From the cell containing the given text, extract its center point as [x, y] coordinate. 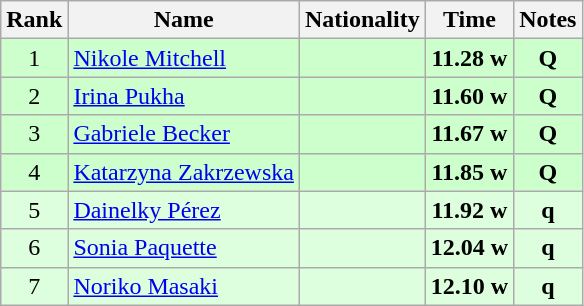
5 [34, 210]
Nikole Mitchell [184, 58]
11.60 w [469, 96]
Gabriele Becker [184, 134]
Dainelky Pérez [184, 210]
7 [34, 286]
11.85 w [469, 172]
3 [34, 134]
Sonia Paquette [184, 248]
1 [34, 58]
Katarzyna Zakrzewska [184, 172]
11.28 w [469, 58]
2 [34, 96]
Notes [548, 20]
12.04 w [469, 248]
6 [34, 248]
Irina Pukha [184, 96]
Nationality [362, 20]
Noriko Masaki [184, 286]
4 [34, 172]
Rank [34, 20]
Name [184, 20]
12.10 w [469, 286]
Time [469, 20]
11.67 w [469, 134]
11.92 w [469, 210]
